Provide the (x, y) coordinate of the cell's center where the given text is located.  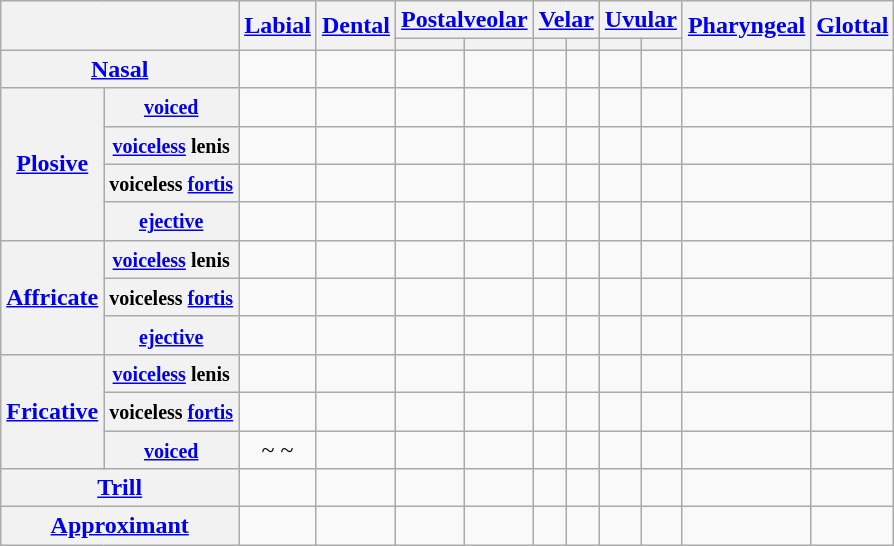
Approximant (120, 526)
Plosive (52, 164)
Postalveolar (464, 20)
Nasal (120, 69)
Velar (566, 20)
Dental (356, 26)
~ ~ (278, 449)
Fricative (52, 411)
Pharyngeal (746, 26)
Glottal (852, 26)
Affricate (52, 297)
Trill (120, 488)
Labial (278, 26)
Uvular (640, 20)
